Identify which cell holds the provided text, then report its [x, y] central coordinate. 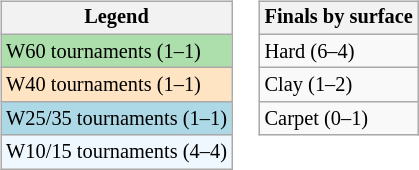
W25/35 tournaments (1–1) [116, 119]
W40 tournaments (1–1) [116, 85]
Clay (1–2) [339, 85]
Hard (6–4) [339, 51]
Legend [116, 18]
Finals by surface [339, 18]
W60 tournaments (1–1) [116, 51]
Carpet (0–1) [339, 119]
W10/15 tournaments (4–4) [116, 152]
